For the text-containing cell, return its midpoint in (X, Y) coordinate format. 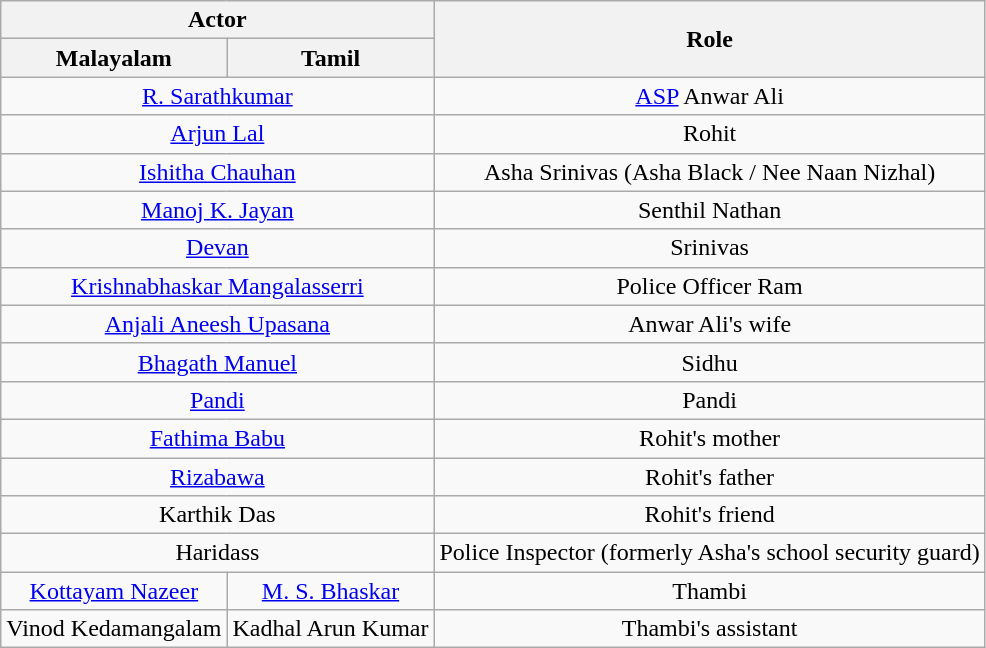
Tamil (330, 58)
Rizabawa (218, 477)
Anwar Ali's wife (710, 324)
Senthil Nathan (710, 210)
Ishitha Chauhan (218, 172)
Police Inspector (formerly Asha's school security guard) (710, 553)
Karthik Das (218, 515)
Actor (218, 20)
Manoj K. Jayan (218, 210)
Rohit's friend (710, 515)
Asha Srinivas (Asha Black / Nee Naan Nizhal) (710, 172)
M. S. Bhaskar (330, 591)
Srinivas (710, 248)
Kadhal Arun Kumar (330, 629)
Anjali Aneesh Upasana (218, 324)
Thambi (710, 591)
ASP Anwar Ali (710, 96)
Krishnabhaskar Mangalasserri (218, 286)
Sidhu (710, 362)
Fathima Babu (218, 438)
Thambi's assistant (710, 629)
Rohit's mother (710, 438)
Kottayam Nazeer (114, 591)
Devan (218, 248)
Bhagath Manuel (218, 362)
Rohit's father (710, 477)
Arjun Lal (218, 134)
Rohit (710, 134)
Police Officer Ram (710, 286)
R. Sarathkumar (218, 96)
Role (710, 39)
Vinod Kedamangalam (114, 629)
Malayalam (114, 58)
Haridass (218, 553)
